Output the (X, Y) coordinate of the center of the cell containing the given text.  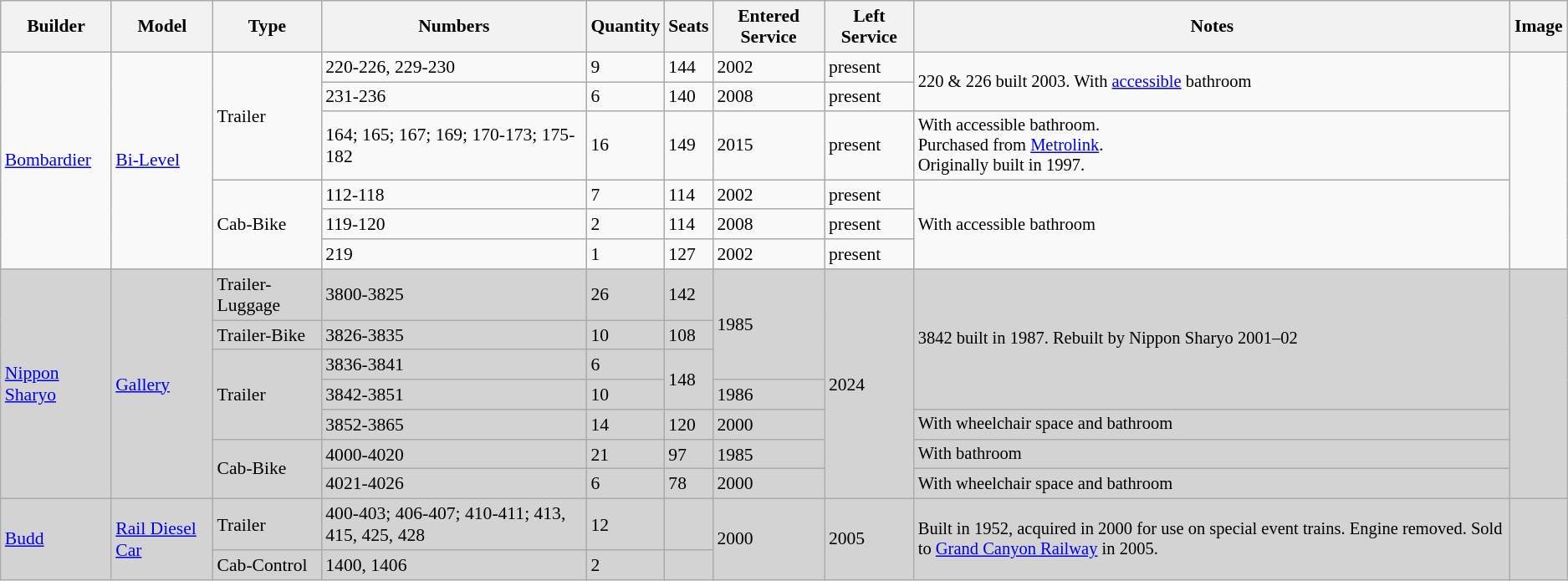
4000-4020 (453, 455)
Entered Service (768, 27)
Builder (56, 27)
Nippon Sharyo (56, 385)
Image (1539, 27)
119-120 (453, 225)
Built in 1952, acquired in 2000 for use on special event trains. Engine removed. Sold to Grand Canyon Railway in 2005. (1213, 540)
14 (626, 425)
2024 (870, 385)
With bathroom (1213, 455)
21 (626, 455)
220 & 226 built 2003. With accessible bathroom (1213, 82)
Seats (688, 27)
400-403; 406-407; 410-411; 413, 415, 425, 428 (453, 525)
220-226, 229-230 (453, 67)
1400, 1406 (453, 565)
149 (688, 146)
12 (626, 525)
With accessible bathroom (1213, 224)
108 (688, 335)
Bombardier (56, 161)
7 (626, 195)
144 (688, 67)
3842-3851 (453, 395)
3836-3841 (453, 365)
120 (688, 425)
Model (162, 27)
142 (688, 294)
Notes (1213, 27)
Trailer-Luggage (268, 294)
112-118 (453, 195)
With accessible bathroom.Purchased from Metrolink.Originally built in 1997. (1213, 146)
Rail Diesel Car (162, 540)
Bi-Level (162, 161)
Trailer-Bike (268, 335)
4021-4026 (453, 484)
3852-3865 (453, 425)
26 (626, 294)
231-236 (453, 97)
127 (688, 254)
3800-3825 (453, 294)
78 (688, 484)
219 (453, 254)
9 (626, 67)
Numbers (453, 27)
2015 (768, 146)
1 (626, 254)
97 (688, 455)
164; 165; 167; 169; 170-173; 175-182 (453, 146)
140 (688, 97)
Quantity (626, 27)
148 (688, 380)
1986 (768, 395)
Budd (56, 540)
3842 built in 1987. Rebuilt by Nippon Sharyo 2001–02 (1213, 339)
2005 (870, 540)
16 (626, 146)
Left Service (870, 27)
Type (268, 27)
3826-3835 (453, 335)
Gallery (162, 385)
Cab-Control (268, 565)
